Return [X, Y] of the center of cell containing provided text 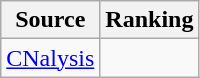
Source [50, 20]
CNalysis [50, 58]
Ranking [150, 20]
